Identify which cell holds the provided text, then report its (x, y) central coordinate. 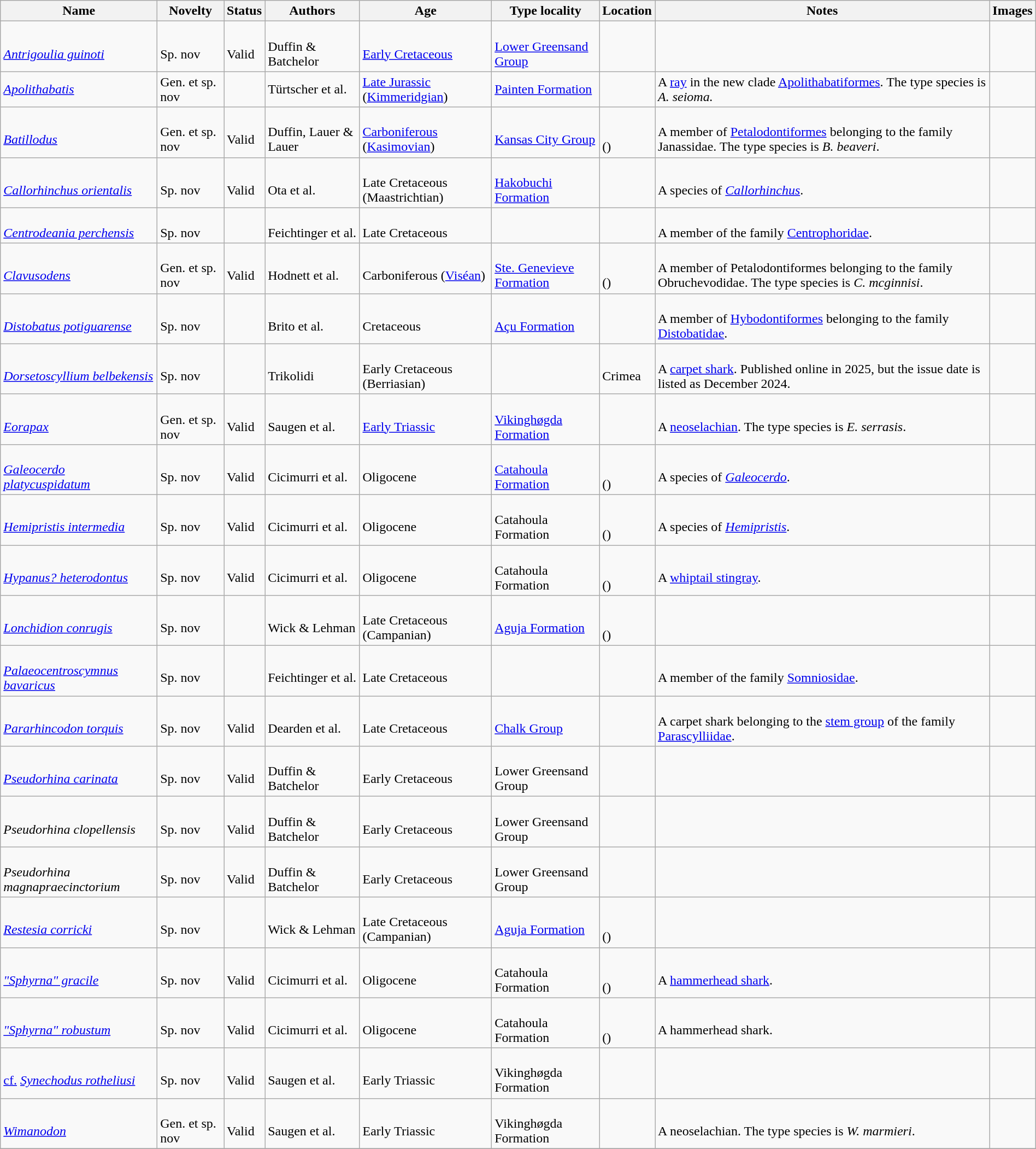
Ste. Genevieve Formation (545, 268)
Painten Formation (545, 90)
Notes (822, 11)
Images (1013, 11)
Pseudorhina magnapraecinctorium (79, 872)
Crimea (627, 369)
Brito et al. (313, 319)
Palaeocentroscymnus bavaricus (79, 671)
Türtscher et al. (313, 90)
Pseudorhina clopellensis (79, 822)
Chalk Group (545, 721)
Antrigoulia guinoti (79, 46)
Lonchidion conrugis (79, 621)
"Sphyrna" robustum (79, 1023)
Hodnett et al. (313, 268)
Wimanodon (79, 1123)
Pseudorhina carinata (79, 771)
A ray in the new clade Apolithabatiformes. The type species is A. seioma. (822, 90)
Carboniferous (Viséan) (426, 268)
Clavusodens (79, 268)
A member of Hybodontiformes belonging to the family Distobatidae. (822, 319)
cf. Synechodus rotheliusi (79, 1073)
A member of Petalodontiformes belonging to the family Obruchevodidae. The type species is C. mcginnisi. (822, 268)
Trikolidi (313, 369)
A neoselachian. The type species is W. marmieri. (822, 1123)
Callorhinchus orientalis (79, 182)
A carpet shark. Published online in 2025, but the issue date is listed as December 2024. (822, 369)
A carpet shark belonging to the stem group of the family Parascylliidae. (822, 721)
A member of Petalodontiformes belonging to the family Janassidae. The type species is B. beaveri. (822, 132)
Age (426, 11)
Type locality (545, 11)
Açu Formation (545, 319)
A whiptail stingray. (822, 570)
A member of the family Centrophoridae. (822, 225)
Apolithabatis (79, 90)
Authors (313, 11)
Hypanus? heterodontus (79, 570)
A neoselachian. The type species is E. serrasis. (822, 419)
Carboniferous (Kasimovian) (426, 132)
Hemipristis intermedia (79, 520)
Dorsetoscyllium belbekensis (79, 369)
Distobatus potiguarense (79, 319)
Late Cretaceous (Maastrichtian) (426, 182)
Status (245, 11)
Late Jurassic (Kimmeridgian) (426, 90)
A species of Callorhinchus. (822, 182)
A species of Hemipristis. (822, 520)
Novelty (191, 11)
Centrodeania perchensis (79, 225)
Galeocerdo platycuspidatum (79, 469)
Cretaceous (426, 319)
A member of the family Somniosidae. (822, 671)
A species of Galeocerdo. (822, 469)
Ota et al. (313, 182)
Pararhincodon torquis (79, 721)
Kansas City Group (545, 132)
Duffin, Lauer & Lauer (313, 132)
Early Cretaceous (Berriasian) (426, 369)
Dearden et al. (313, 721)
Location (627, 11)
Hakobuchi Formation (545, 182)
Eorapax (79, 419)
Batillodus (79, 132)
"Sphyrna" gracile (79, 973)
Restesia corricki (79, 922)
Name (79, 11)
